Locate the cell with the specified text and output its (X, Y) center coordinate. 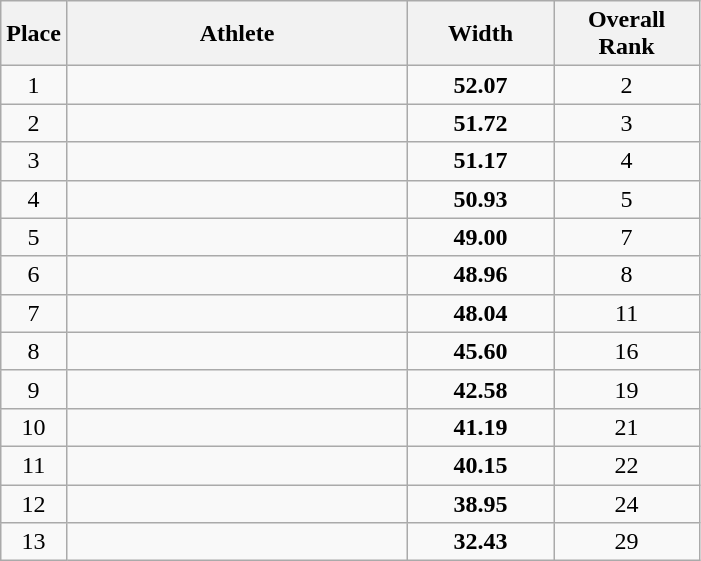
42.58 (481, 389)
49.00 (481, 237)
40.15 (481, 465)
Place (34, 34)
21 (627, 427)
29 (627, 542)
38.95 (481, 503)
41.19 (481, 427)
48.04 (481, 313)
12 (34, 503)
32.43 (481, 542)
52.07 (481, 85)
Athlete (236, 34)
Overall Rank (627, 34)
Width (481, 34)
1 (34, 85)
48.96 (481, 275)
16 (627, 351)
50.93 (481, 199)
22 (627, 465)
51.72 (481, 123)
10 (34, 427)
6 (34, 275)
51.17 (481, 161)
24 (627, 503)
9 (34, 389)
45.60 (481, 351)
19 (627, 389)
13 (34, 542)
